Pinpoint the cell where the given text exists, returning its (X, Y) midpoint coordinate. 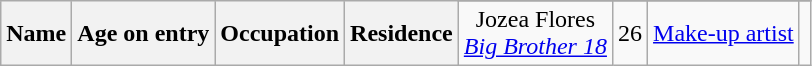
Jozea FloresBig Brother 18 (535, 34)
Name (36, 34)
Make-up artist (724, 34)
Residence (402, 34)
Occupation (280, 34)
Age on entry (144, 34)
26 (630, 34)
